From the cell containing the given text, extract its center point as [X, Y] coordinate. 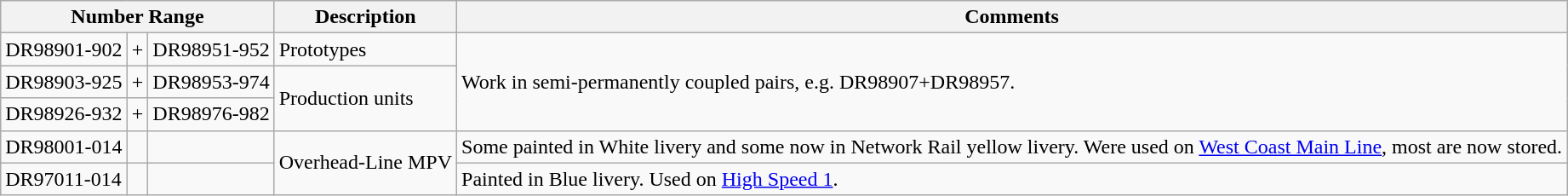
Prototypes [365, 49]
Production units [365, 98]
Overhead-Line MPV [365, 163]
DR98953-974 [211, 82]
DR98951-952 [211, 49]
DR97011-014 [64, 179]
Work in semi-permanently coupled pairs, e.g. DR98907+DR98957. [1012, 82]
Painted in Blue livery. Used on High Speed 1. [1012, 179]
DR98901-902 [64, 49]
Description [365, 17]
Comments [1012, 17]
Number Range [138, 17]
DR98001-014 [64, 147]
DR98903-925 [64, 82]
Some painted in White livery and some now in Network Rail yellow livery. Were used on West Coast Main Line, most are now stored. [1012, 147]
DR98926-932 [64, 114]
DR98976-982 [211, 114]
